Detect which cell encompasses the target text, then output its (X, Y) center coordinate. 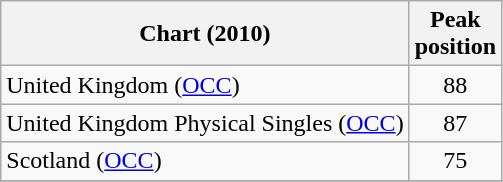
Peakposition (455, 34)
75 (455, 161)
Chart (2010) (205, 34)
United Kingdom Physical Singles (OCC) (205, 123)
Scotland (OCC) (205, 161)
87 (455, 123)
88 (455, 85)
United Kingdom (OCC) (205, 85)
